Return the (X, Y) coordinate for the center point of the cell that contains the specified text.  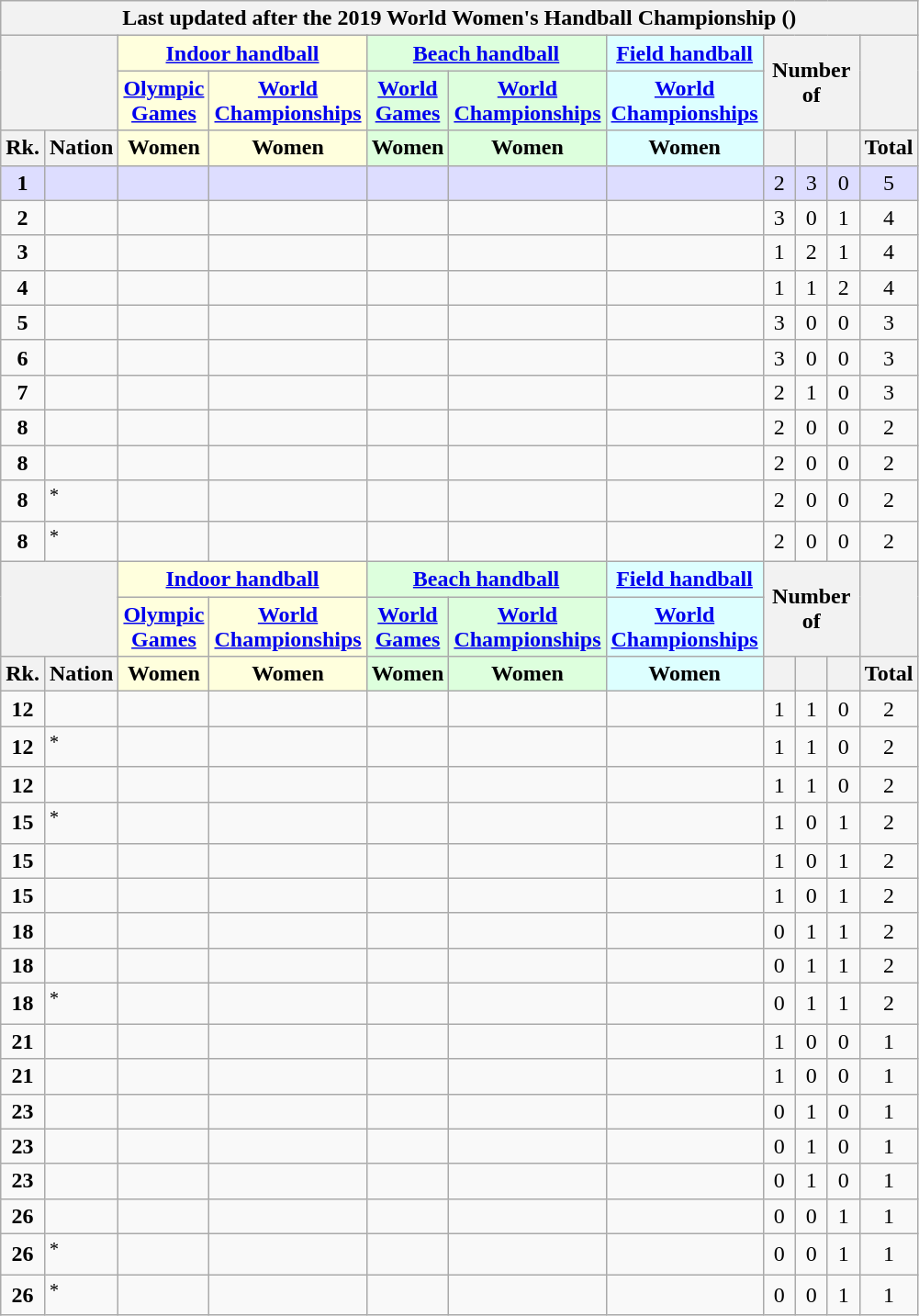
Last updated after the 2019 World Women's Handball Championship () (459, 18)
6 (23, 357)
7 (23, 392)
